Extract the [X, Y] coordinate from the center of the cell holding the provided text.  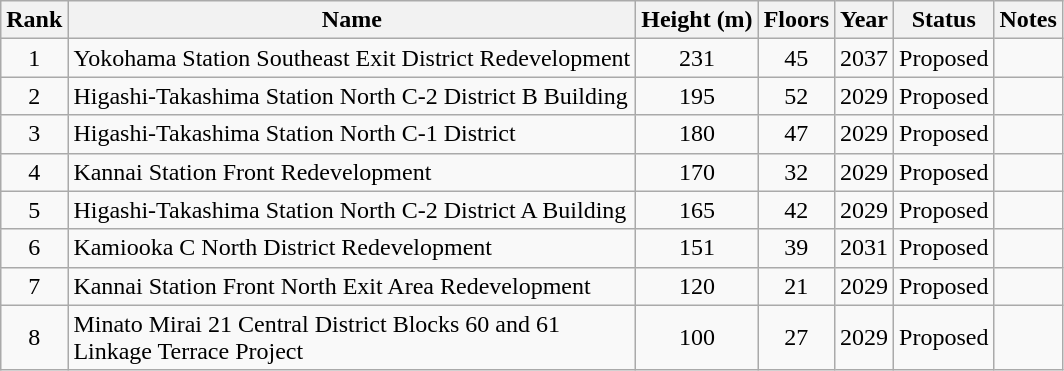
Year [864, 20]
21 [796, 286]
180 [697, 134]
Kamiooka C North District Redevelopment [352, 248]
32 [796, 172]
3 [34, 134]
Minato Mirai 21 Central District Blocks 60 and 61Linkage Terrace Project [352, 338]
Rank [34, 20]
Floors [796, 20]
4 [34, 172]
Name [352, 20]
151 [697, 248]
Height (m) [697, 20]
Yokohama Station Southeast Exit District Redevelopment [352, 58]
52 [796, 96]
100 [697, 338]
45 [796, 58]
2031 [864, 248]
170 [697, 172]
7 [34, 286]
231 [697, 58]
165 [697, 210]
Kannai Station Front North Exit Area Redevelopment [352, 286]
Higashi-Takashima Station North C-1 District [352, 134]
120 [697, 286]
Status [944, 20]
2 [34, 96]
Higashi-Takashima Station North C-2 District B Building [352, 96]
1 [34, 58]
Notes [1028, 20]
27 [796, 338]
6 [34, 248]
8 [34, 338]
42 [796, 210]
Kannai Station Front Redevelopment [352, 172]
5 [34, 210]
195 [697, 96]
39 [796, 248]
2037 [864, 58]
Higashi-Takashima Station North C-2 District A Building [352, 210]
47 [796, 134]
